Locate the cell with the specified text and output its [x, y] center coordinate. 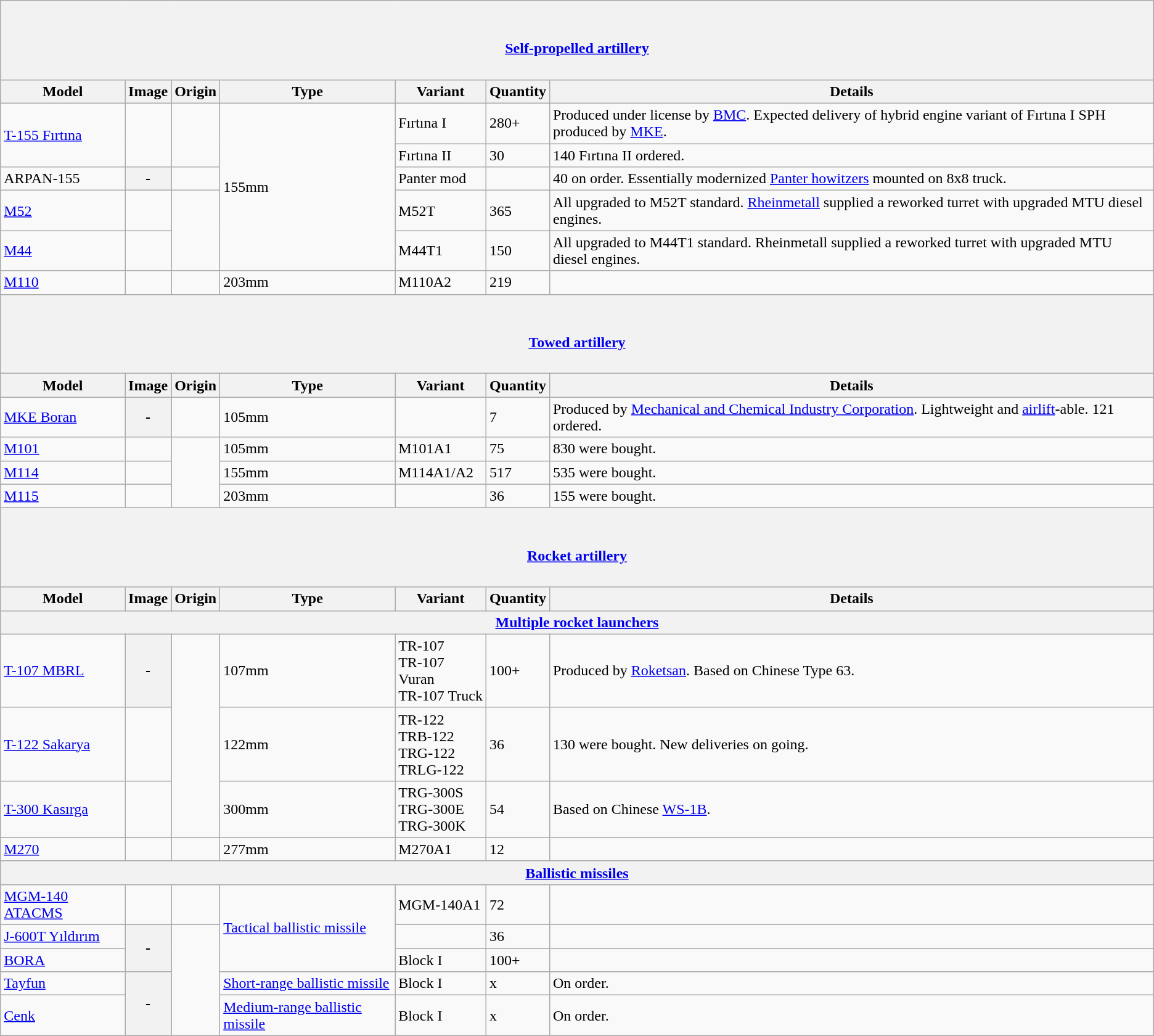
M44 [63, 250]
Self-propelled artillery [577, 41]
TR-122TRB-122TRG-122TRLG-122 [441, 744]
107mm [308, 671]
M101 [63, 449]
T-107 MBRL [63, 671]
140 Fırtına II ordered. [851, 155]
12 [518, 849]
72 [518, 905]
535 were bought. [851, 472]
7 [518, 417]
BORA [63, 960]
Panter mod [441, 179]
40 on order. Essentially modernized Panter howitzers mounted on 8x8 truck. [851, 179]
M101A1 [441, 449]
Produced by Roketsan. Based on Chinese Type 63. [851, 671]
30 [518, 155]
M115 [63, 496]
MGM-140A1 [441, 905]
Produced under license by BMC. Expected delivery of hybrid engine variant of Fırtına I SPH produced by MKE. [851, 123]
Multiple rocket launchers [577, 622]
M44T1 [441, 250]
219 [518, 282]
All upgraded to M52T standard. Rheinmetall supplied a reworked turret with upgraded MTU diesel engines. [851, 211]
M270 [63, 849]
TR-107TR-107 VuranTR-107 Truck [441, 671]
150 [518, 250]
517 [518, 472]
122mm [308, 744]
M110 [63, 282]
830 were bought. [851, 449]
130 were bought. New deliveries on going. [851, 744]
Short-range ballistic missile [308, 984]
Rocket artillery [577, 548]
T-155 Fırtına [63, 136]
M270A1 [441, 849]
M52 [63, 211]
Cenk [63, 1015]
280+ [518, 123]
75 [518, 449]
MGM-140 ATACMS [63, 905]
M110A2 [441, 282]
TRG-300STRG-300ETRG-300K [441, 809]
54 [518, 809]
MKE Boran [63, 417]
Ballistic missiles [577, 873]
Produced by Mechanical and Chemical Industry Corporation. Lightweight and airlift-able. 121 ordered. [851, 417]
M52T [441, 211]
Tayfun [63, 984]
M114A1/A2 [441, 472]
M114 [63, 472]
365 [518, 211]
ARPAN-155 [63, 179]
Tactical ballistic missile [308, 929]
155 were bought. [851, 496]
277mm [308, 849]
T-122 Sakarya [63, 744]
Fırtına I [441, 123]
T-300 Kasırga [63, 809]
Medium-range ballistic missile [308, 1015]
Fırtına II [441, 155]
All upgraded to M44T1 standard. Rheinmetall supplied a reworked turret with upgraded MTU diesel engines. [851, 250]
Based on Chinese WS-1B. [851, 809]
J-600T Yıldırım [63, 937]
300mm [308, 809]
Towed artillery [577, 334]
